Locate the cell with the specified text and output its (X, Y) center coordinate. 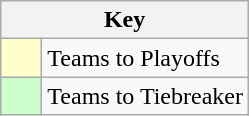
Teams to Playoffs (146, 58)
Teams to Tiebreaker (146, 96)
Key (125, 20)
